Provide the [X, Y] coordinate of the cell's center where the given text is located.  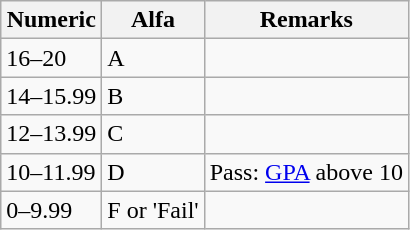
Pass: GPA above 10 [306, 172]
Alfa [153, 20]
C [153, 134]
B [153, 96]
12–13.99 [52, 134]
10–11.99 [52, 172]
14–15.99 [52, 96]
0–9.99 [52, 210]
Remarks [306, 20]
16–20 [52, 58]
D [153, 172]
F or 'Fail' [153, 210]
A [153, 58]
Numeric [52, 20]
